From the cell containing the given text, extract its center point as (x, y) coordinate. 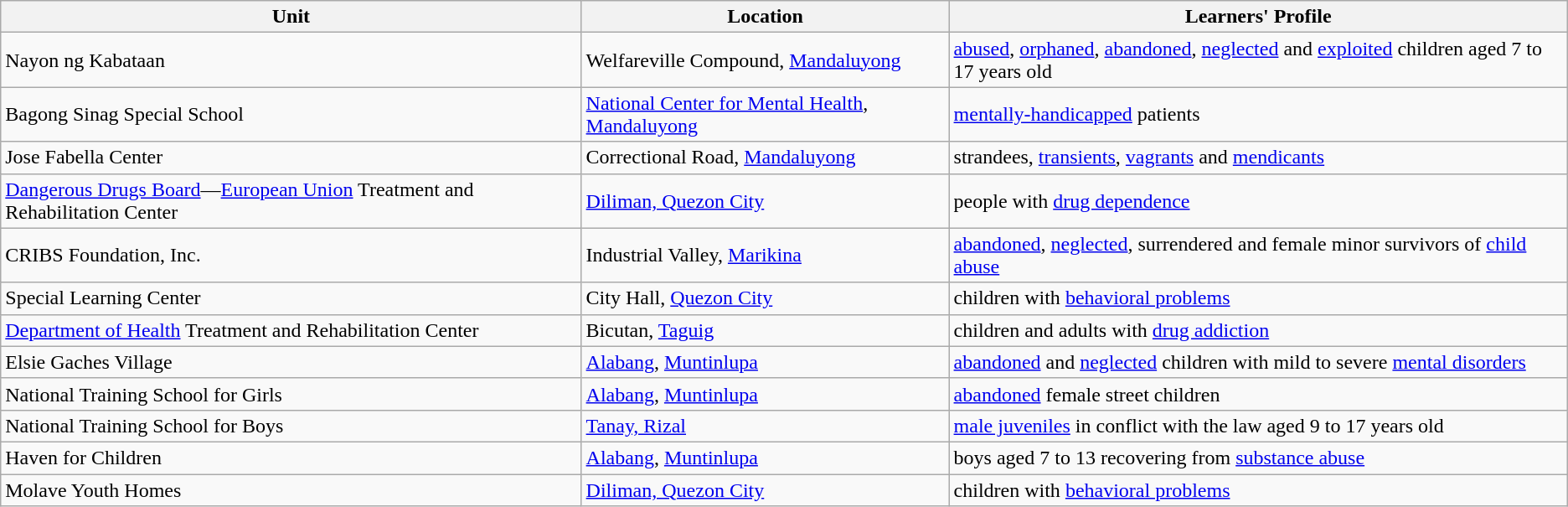
National Training School for Boys (291, 426)
City Hall, Quezon City (766, 298)
Molave Youth Homes (291, 490)
Unit (291, 17)
mentally-handicapped patients (1258, 114)
abandoned, neglected, surrendered and female minor survivors of child abuse (1258, 255)
Bicutan, Taguig (766, 330)
Welfareville Compound, Mandaluyong (766, 60)
Industrial Valley, Marikina (766, 255)
boys aged 7 to 13 recovering from substance abuse (1258, 458)
Haven for Children (291, 458)
Bagong Sinag Special School (291, 114)
Special Learning Center (291, 298)
Nayon ng Kabataan (291, 60)
Location (766, 17)
Learners' Profile (1258, 17)
National Center for Mental Health, Mandaluyong (766, 114)
Department of Health Treatment and Rehabilitation Center (291, 330)
National Training School for Girls (291, 394)
abandoned female street children (1258, 394)
abandoned and neglected children with mild to severe mental disorders (1258, 362)
Jose Fabella Center (291, 158)
CRIBS Foundation, Inc. (291, 255)
strandees, transients, vagrants and mendicants (1258, 158)
people with drug dependence (1258, 201)
Correctional Road, Mandaluyong (766, 158)
Dangerous Drugs Board—European Union Treatment and Rehabilitation Center (291, 201)
Tanay, Rizal (766, 426)
abused, orphaned, abandoned, neglected and exploited children aged 7 to 17 years old (1258, 60)
male juveniles in conflict with the law aged 9 to 17 years old (1258, 426)
children and adults with drug addiction (1258, 330)
Elsie Gaches Village (291, 362)
